Find where the given text appears and provide that cell's center as (X, Y) coordinate. 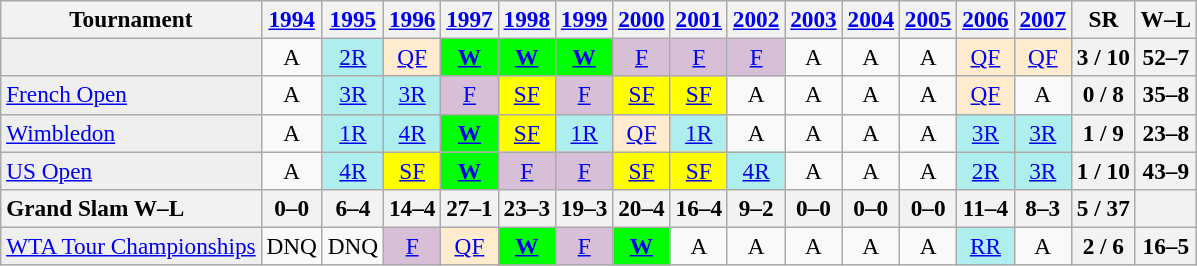
French Open (131, 95)
RR (986, 246)
2007 (1042, 19)
1994 (292, 19)
Wimbledon (131, 133)
23–8 (1166, 133)
8–3 (1042, 208)
2000 (642, 19)
11–4 (986, 208)
0 / 8 (1103, 95)
2 / 6 (1103, 246)
3 / 10 (1103, 57)
16–5 (1166, 246)
1995 (352, 19)
52–7 (1166, 57)
2004 (870, 19)
Tournament (131, 19)
43–9 (1166, 170)
16–4 (698, 208)
2002 (756, 19)
WTA Tour Championships (131, 246)
W–L (1166, 19)
2003 (814, 19)
35–8 (1166, 95)
1999 (584, 19)
23–3 (526, 208)
2001 (698, 19)
27–1 (470, 208)
6–4 (352, 208)
1996 (412, 19)
2005 (928, 19)
1 / 9 (1103, 133)
20–4 (642, 208)
9–2 (756, 208)
19–3 (584, 208)
2006 (986, 19)
5 / 37 (1103, 208)
14–4 (412, 208)
SR (1103, 19)
US Open (131, 170)
1998 (526, 19)
Grand Slam W–L (131, 208)
1997 (470, 19)
1 / 10 (1103, 170)
